Return the [x, y] coordinate for the center point of the cell that contains the specified text.  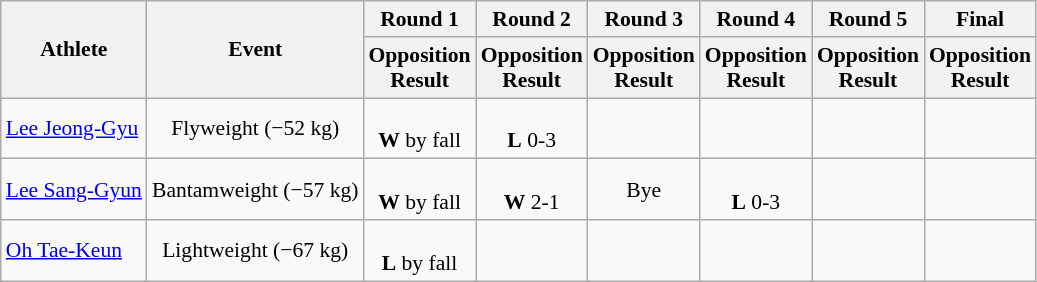
Flyweight (−52 kg) [256, 128]
Round 1 [419, 19]
Round 2 [532, 19]
Event [256, 50]
Athlete [74, 50]
Round 4 [756, 19]
W 2-1 [532, 190]
Bantamweight (−57 kg) [256, 190]
Lightweight (−67 kg) [256, 250]
Final [980, 19]
Oh Tae-Keun [74, 250]
L by fall [419, 250]
Lee Jeong-Gyu [74, 128]
Bye [644, 190]
Round 3 [644, 19]
Round 5 [868, 19]
Lee Sang-Gyun [74, 190]
